Capture the cell that displays the provided text and extract its [x, y] central coordinate. 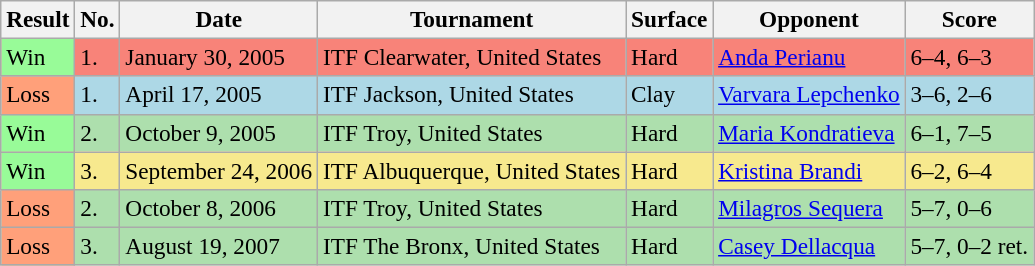
Result [38, 19]
Score [969, 19]
Surface [670, 19]
September 24, 2006 [219, 170]
Anda Perianu [809, 57]
ITF The Bronx, United States [472, 246]
Casey Dellacqua [809, 246]
Tournament [472, 19]
Kristina Brandi [809, 170]
ITF Albuquerque, United States [472, 170]
ITF Clearwater, United States [472, 57]
August 19, 2007 [219, 246]
Clay [670, 95]
Date [219, 19]
Maria Kondratieva [809, 133]
ITF Jackson, United States [472, 95]
No. [98, 19]
October 8, 2006 [219, 208]
6–4, 6–3 [969, 57]
5–7, 0–2 ret. [969, 246]
5–7, 0–6 [969, 208]
April 17, 2005 [219, 95]
6–2, 6–4 [969, 170]
Varvara Lepchenko [809, 95]
Milagros Sequera [809, 208]
Opponent [809, 19]
3–6, 2–6 [969, 95]
January 30, 2005 [219, 57]
October 9, 2005 [219, 133]
6–1, 7–5 [969, 133]
